Output the (X, Y) coordinate of the center of the cell containing the given text.  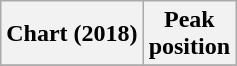
Peakposition (189, 34)
Chart (2018) (72, 34)
